Return the (X, Y) coordinate for the center point of the cell that contains the specified text.  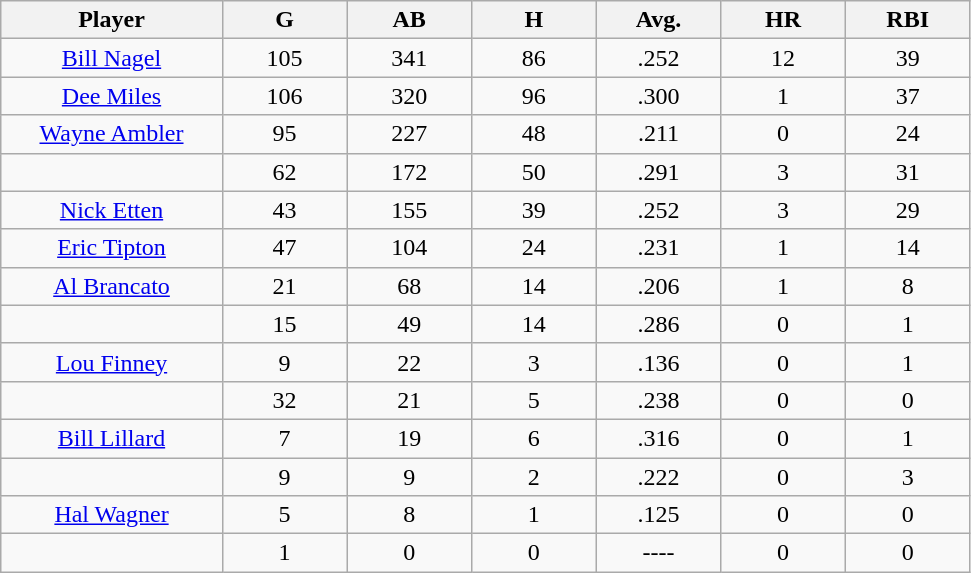
AB (410, 20)
155 (410, 210)
Nick Etten (112, 210)
37 (908, 96)
HR (784, 20)
106 (284, 96)
47 (284, 248)
.238 (658, 400)
.231 (658, 248)
12 (784, 58)
32 (284, 400)
.300 (658, 96)
105 (284, 58)
29 (908, 210)
Al Brancato (112, 286)
Dee Miles (112, 96)
50 (534, 172)
Avg. (658, 20)
H (534, 20)
Hal Wagner (112, 515)
7 (284, 438)
19 (410, 438)
Bill Lillard (112, 438)
.125 (658, 515)
68 (410, 286)
G (284, 20)
Player (112, 20)
62 (284, 172)
86 (534, 58)
96 (534, 96)
6 (534, 438)
.316 (658, 438)
.291 (658, 172)
2 (534, 477)
Eric Tipton (112, 248)
.286 (658, 324)
22 (410, 362)
Wayne Ambler (112, 134)
.206 (658, 286)
31 (908, 172)
.222 (658, 477)
172 (410, 172)
Bill Nagel (112, 58)
15 (284, 324)
48 (534, 134)
.136 (658, 362)
95 (284, 134)
.211 (658, 134)
---- (658, 553)
320 (410, 96)
49 (410, 324)
43 (284, 210)
341 (410, 58)
RBI (908, 20)
104 (410, 248)
Lou Finney (112, 362)
227 (410, 134)
